Scan for the cell matching the given text and deliver its [X, Y] coordinate at center. 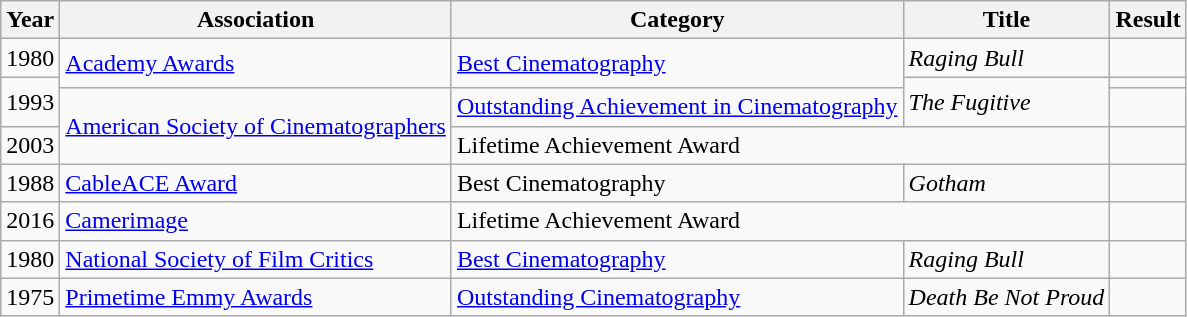
1988 [30, 183]
Death Be Not Proud [1006, 297]
CableACE Award [256, 183]
Association [256, 20]
Primetime Emmy Awards [256, 297]
2003 [30, 145]
American Society of Cinematographers [256, 126]
1993 [30, 102]
Title [1006, 20]
2016 [30, 221]
Result [1148, 20]
Outstanding Achievement in Cinematography [677, 107]
The Fugitive [1006, 102]
Camerimage [256, 221]
Category [677, 20]
1975 [30, 297]
National Society of Film Critics [256, 259]
Gotham [1006, 183]
Year [30, 20]
Outstanding Cinematography [677, 297]
Academy Awards [256, 64]
